Capture the cell that displays the provided text and extract its (X, Y) central coordinate. 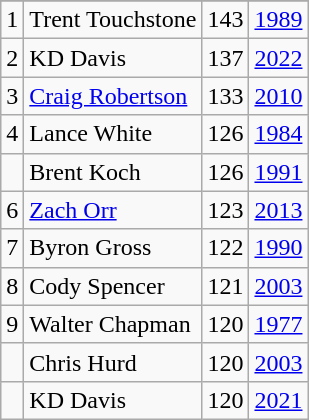
Walter Chapman (113, 324)
Chris Hurd (113, 362)
1990 (278, 248)
Trent Touchstone (113, 20)
1989 (278, 20)
7 (12, 248)
121 (226, 286)
133 (226, 96)
137 (226, 58)
9 (12, 324)
Byron Gross (113, 248)
143 (226, 20)
3 (12, 96)
Brent Koch (113, 172)
123 (226, 210)
2013 (278, 210)
Craig Robertson (113, 96)
2 (12, 58)
1 (12, 20)
4 (12, 134)
122 (226, 248)
Zach Orr (113, 210)
Cody Spencer (113, 286)
Lance White (113, 134)
8 (12, 286)
6 (12, 210)
2010 (278, 96)
1991 (278, 172)
1984 (278, 134)
2021 (278, 400)
2022 (278, 58)
1977 (278, 324)
